Identify which cell holds the provided text, then report its (X, Y) central coordinate. 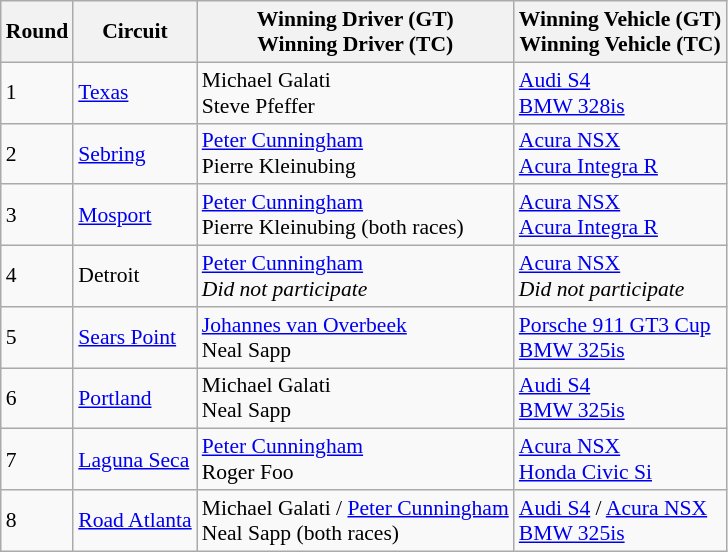
6 (38, 398)
Sebring (134, 154)
1 (38, 92)
Round (38, 32)
2 (38, 154)
Peter Cunningham Roger Foo (356, 460)
Winning Driver (GT)Winning Driver (TC) (356, 32)
Texas (134, 92)
Peter Cunningham Pierre Kleinubing (both races) (356, 216)
Detroit (134, 276)
Michael Galati Steve Pfeffer (356, 92)
Porsche 911 GT3 CupBMW 325is (620, 338)
4 (38, 276)
7 (38, 460)
Laguna Seca (134, 460)
Acura NSXDid not participate (620, 276)
Audi S4 / Acura NSXBMW 325is (620, 520)
Michael Galati Neal Sapp (356, 398)
Road Atlanta (134, 520)
3 (38, 216)
Circuit (134, 32)
Winning Vehicle (GT)Winning Vehicle (TC) (620, 32)
Portland (134, 398)
Acura NSXHonda Civic Si (620, 460)
Mosport (134, 216)
Peter Cunningham Pierre Kleinubing (356, 154)
8 (38, 520)
Audi S4BMW 325is (620, 398)
Audi S4BMW 328is (620, 92)
5 (38, 338)
Peter CunninghamDid not participate (356, 276)
Sears Point (134, 338)
Johannes van Overbeek Neal Sapp (356, 338)
Michael Galati / Peter Cunningham Neal Sapp (both races) (356, 520)
